Find where the given text appears and provide that cell's center as [x, y] coordinate. 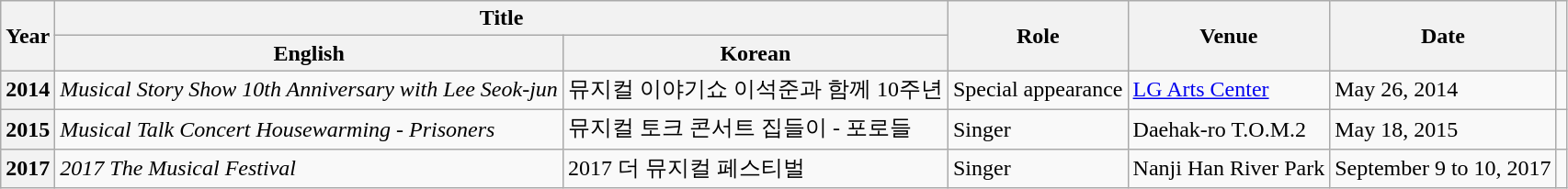
2017 [28, 169]
Date [1443, 36]
Nanji Han River Park [1229, 169]
Year [28, 36]
Musical Story Show 10th Anniversary with Lee Seok-jun [309, 90]
Venue [1229, 36]
English [309, 53]
2017 The Musical Festival [309, 169]
Title [502, 18]
LG Arts Center [1229, 90]
Daehak-ro T.O.M.2 [1229, 128]
Korean [756, 53]
May 26, 2014 [1443, 90]
2017 더 뮤지컬 페스티벌 [756, 169]
May 18, 2015 [1443, 128]
Role [1038, 36]
Special appearance [1038, 90]
2015 [28, 128]
뮤지컬 이야기쇼 이석준과 함께 10주년 [756, 90]
2014 [28, 90]
뮤지컬 토크 콘서트 집들이 - 포로들 [756, 128]
Musical Talk Concert Housewarming - Prisoners [309, 128]
September 9 to 10, 2017 [1443, 169]
